Identify which cell holds the provided text, then report its (x, y) central coordinate. 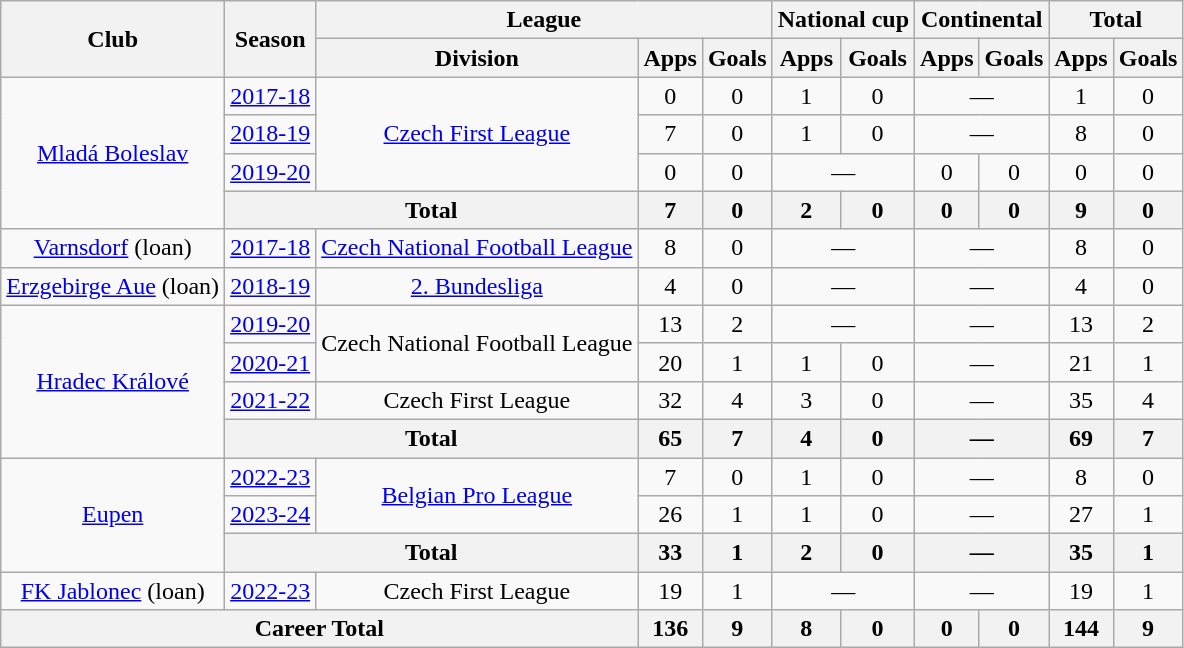
Career Total (320, 629)
2023-24 (270, 515)
Eupen (113, 515)
20 (670, 362)
Mladá Boleslav (113, 153)
21 (1081, 362)
Division (477, 58)
27 (1081, 515)
Hradec Králové (113, 381)
33 (670, 553)
2. Bundesliga (477, 286)
Continental (982, 20)
Club (113, 39)
3 (806, 400)
144 (1081, 629)
Varnsdorf (loan) (113, 248)
League (544, 20)
26 (670, 515)
32 (670, 400)
2020-21 (270, 362)
69 (1081, 438)
Erzgebirge Aue (loan) (113, 286)
65 (670, 438)
Belgian Pro League (477, 496)
136 (670, 629)
Season (270, 39)
National cup (843, 20)
FK Jablonec (loan) (113, 591)
2021-22 (270, 400)
